Search for the cell housing the specified text and yield its [X, Y] center coordinate. 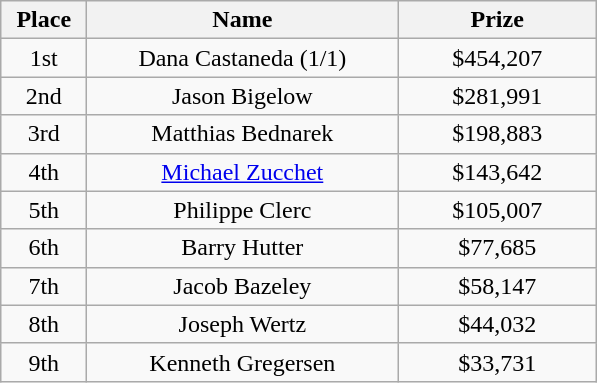
$77,685 [498, 248]
$198,883 [498, 134]
$105,007 [498, 210]
Matthias Bednarek [242, 134]
$44,032 [498, 324]
Jacob Bazeley [242, 286]
Name [242, 20]
2nd [44, 96]
$281,991 [498, 96]
Philippe Clerc [242, 210]
3rd [44, 134]
Jason Bigelow [242, 96]
$454,207 [498, 58]
Michael Zucchet [242, 172]
Dana Castaneda (1/1) [242, 58]
4th [44, 172]
Joseph Wertz [242, 324]
1st [44, 58]
9th [44, 362]
5th [44, 210]
Kenneth Gregersen [242, 362]
8th [44, 324]
$143,642 [498, 172]
$58,147 [498, 286]
Barry Hutter [242, 248]
6th [44, 248]
$33,731 [498, 362]
Place [44, 20]
7th [44, 286]
Prize [498, 20]
